Extract the (X, Y) coordinate from the center of the cell holding the provided text.  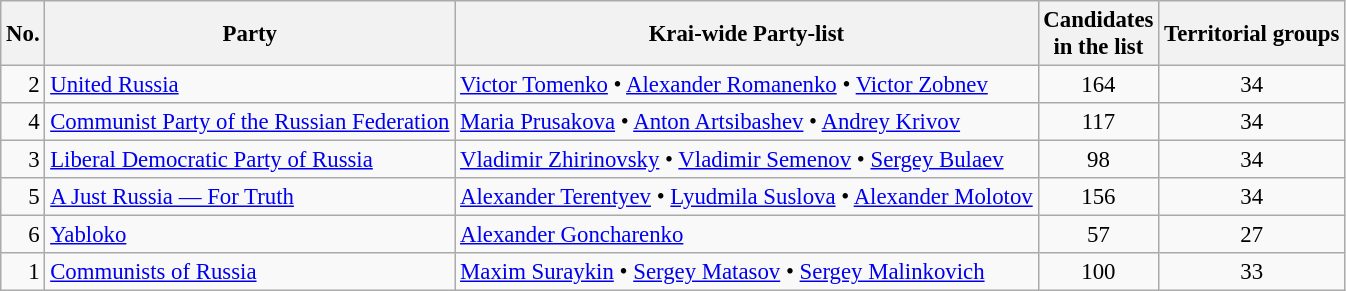
Alexander Terentyev • Lyudmila Suslova • Alexander Molotov (746, 197)
Vladimir Zhirinovsky • Vladimir Semenov • Sergey Bulaev (746, 160)
Territorial groups (1252, 34)
3 (23, 160)
No. (23, 34)
Communist Party of the Russian Federation (250, 122)
5 (23, 197)
2 (23, 85)
98 (1098, 160)
United Russia (250, 85)
Party (250, 34)
4 (23, 122)
Maria Prusakova • Anton Artsibashev • Andrey Krivov (746, 122)
Liberal Democratic Party of Russia (250, 160)
156 (1098, 197)
Alexander Goncharenko (746, 235)
A Just Russia — For Truth (250, 197)
Krai-wide Party-list (746, 34)
57 (1098, 235)
Yabloko (250, 235)
27 (1252, 235)
Candidatesin the list (1098, 34)
Victor Tomenko • Alexander Romanenko • Victor Zobnev (746, 85)
117 (1098, 122)
164 (1098, 85)
6 (23, 235)
